Locate the cell with the specified text and output its [X, Y] center coordinate. 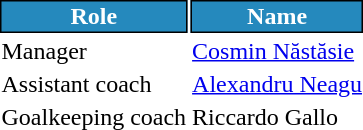
Manager [94, 51]
Assistant coach [94, 84]
Role [94, 16]
